Output the [X, Y] coordinate of the center of the cell containing the given text.  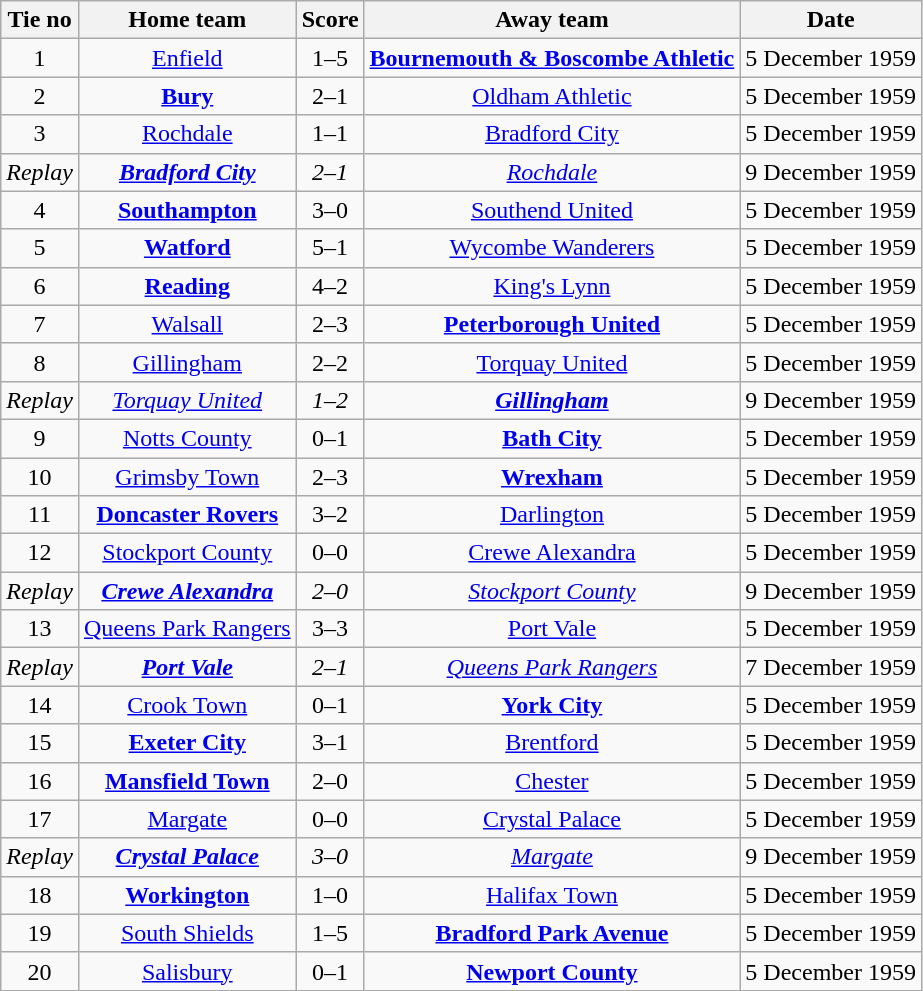
4 [40, 210]
Peterborough United [552, 324]
Watford [187, 248]
14 [40, 705]
5–1 [330, 248]
16 [40, 781]
13 [40, 629]
Southend United [552, 210]
Tie no [40, 20]
Enfield [187, 58]
Bournemouth & Boscombe Athletic [552, 58]
17 [40, 819]
9 [40, 438]
Grimsby Town [187, 477]
4–2 [330, 286]
Wycombe Wanderers [552, 248]
Away team [552, 20]
5 [40, 248]
6 [40, 286]
1–2 [330, 400]
19 [40, 933]
Doncaster Rovers [187, 515]
Exeter City [187, 743]
20 [40, 971]
7 [40, 324]
3–3 [330, 629]
2 [40, 96]
Crook Town [187, 705]
7 December 1959 [831, 667]
Bradford Park Avenue [552, 933]
King's Lynn [552, 286]
Darlington [552, 515]
15 [40, 743]
Notts County [187, 438]
3–1 [330, 743]
1–1 [330, 134]
Newport County [552, 971]
Halifax Town [552, 895]
8 [40, 362]
3 [40, 134]
Brentford [552, 743]
2–2 [330, 362]
Reading [187, 286]
Southampton [187, 210]
Mansfield Town [187, 781]
Chester [552, 781]
Bath City [552, 438]
Date [831, 20]
11 [40, 515]
Salisbury [187, 971]
Bury [187, 96]
3–2 [330, 515]
South Shields [187, 933]
Score [330, 20]
10 [40, 477]
Workington [187, 895]
York City [552, 705]
Walsall [187, 324]
Wrexham [552, 477]
1–0 [330, 895]
Home team [187, 20]
1 [40, 58]
18 [40, 895]
Oldham Athletic [552, 96]
12 [40, 553]
